Scan for the cell matching the given text and deliver its (X, Y) coordinate at center. 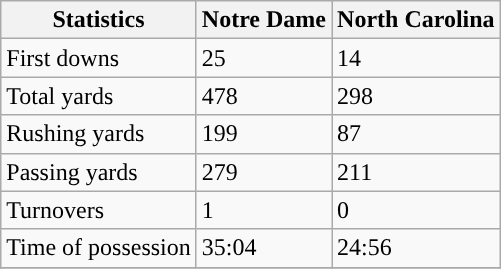
Notre Dame (264, 20)
Rushing yards (99, 134)
Time of possession (99, 248)
1 (264, 210)
87 (416, 134)
298 (416, 96)
North Carolina (416, 20)
24:56 (416, 248)
14 (416, 58)
0 (416, 210)
199 (264, 134)
Passing yards (99, 172)
35:04 (264, 248)
Turnovers (99, 210)
25 (264, 58)
211 (416, 172)
Total yards (99, 96)
279 (264, 172)
First downs (99, 58)
478 (264, 96)
Statistics (99, 20)
